From the cell containing the given text, extract its center point as (X, Y) coordinate. 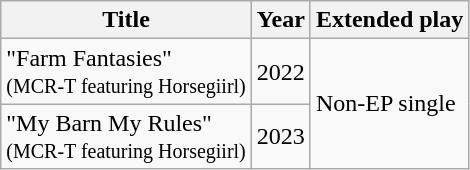
2022 (280, 72)
Year (280, 20)
"My Barn My Rules"(MCR-T featuring Horsegiirl) (126, 136)
2023 (280, 136)
Non-EP single (389, 104)
Extended play (389, 20)
Title (126, 20)
"Farm Fantasies"(MCR-T featuring Horsegiirl) (126, 72)
